Pinpoint the cell where the given text exists, returning its (X, Y) midpoint coordinate. 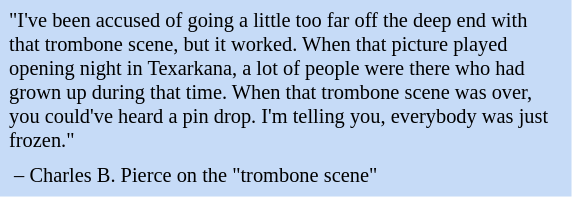
– Charles B. Pierce on the "trombone scene" (286, 176)
